Return the [X, Y] coordinate for the center point of the cell that contains the specified text.  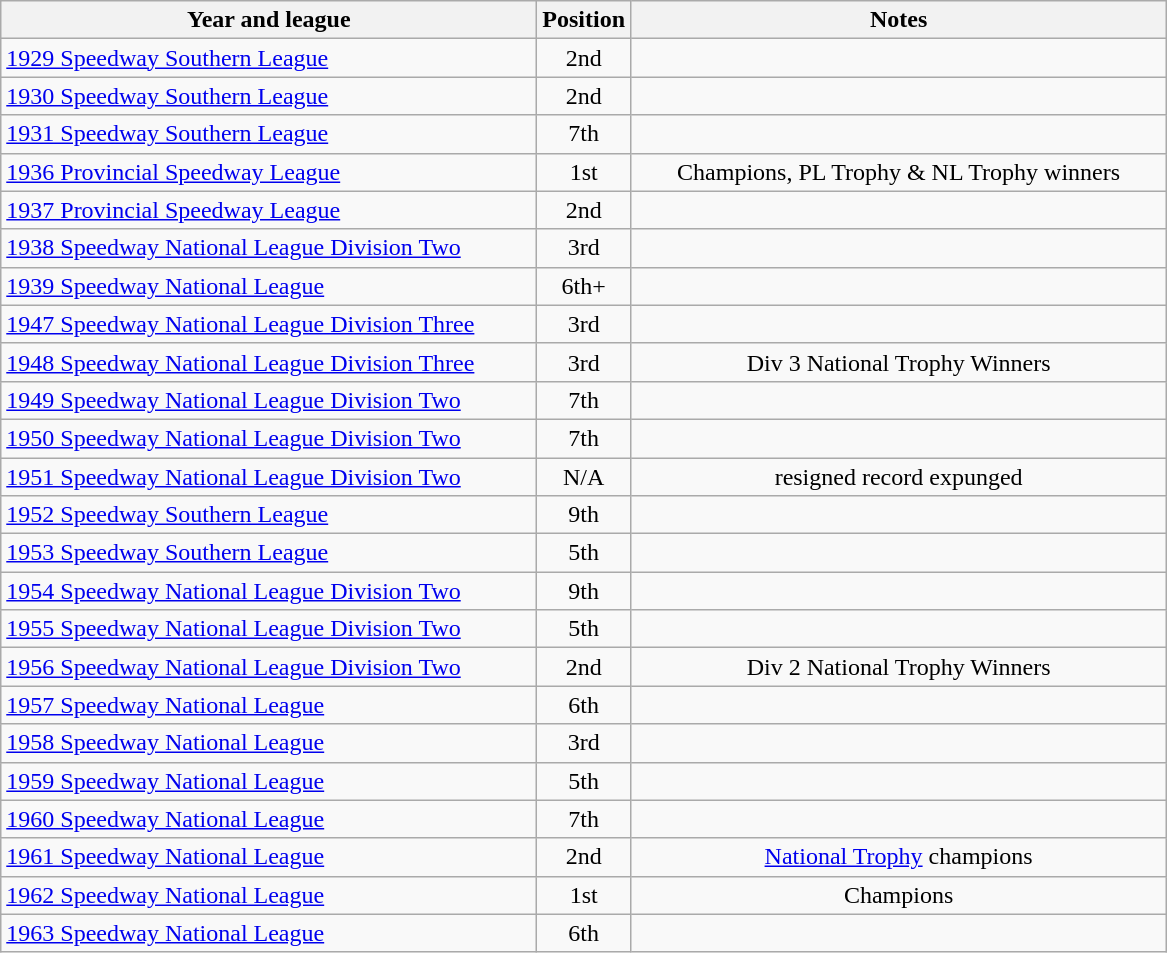
6th+ [584, 286]
1959 Speedway National League [269, 781]
1929 Speedway Southern League [269, 58]
1950 Speedway National League Division Two [269, 438]
1936 Provincial Speedway League [269, 172]
1948 Speedway National League Division Three [269, 362]
Year and league [269, 20]
1953 Speedway Southern League [269, 553]
1930 Speedway Southern League [269, 96]
Div 3 National Trophy Winners [899, 362]
1956 Speedway National League Division Two [269, 667]
N/A [584, 477]
1949 Speedway National League Division Two [269, 400]
1955 Speedway National League Division Two [269, 629]
1958 Speedway National League [269, 743]
1938 Speedway National League Division Two [269, 248]
1952 Speedway Southern League [269, 515]
1947 Speedway National League Division Three [269, 324]
1960 Speedway National League [269, 819]
Position [584, 20]
resigned record expunged [899, 477]
1962 Speedway National League [269, 895]
1931 Speedway Southern League [269, 134]
Champions, PL Trophy & NL Trophy winners [899, 172]
Champions [899, 895]
1939 Speedway National League [269, 286]
Div 2 National Trophy Winners [899, 667]
1957 Speedway National League [269, 705]
1961 Speedway National League [269, 857]
1963 Speedway National League [269, 933]
1954 Speedway National League Division Two [269, 591]
National Trophy champions [899, 857]
1937 Provincial Speedway League [269, 210]
Notes [899, 20]
1951 Speedway National League Division Two [269, 477]
